Determine the (x, y) coordinate at the center of the cell enclosing the given text.  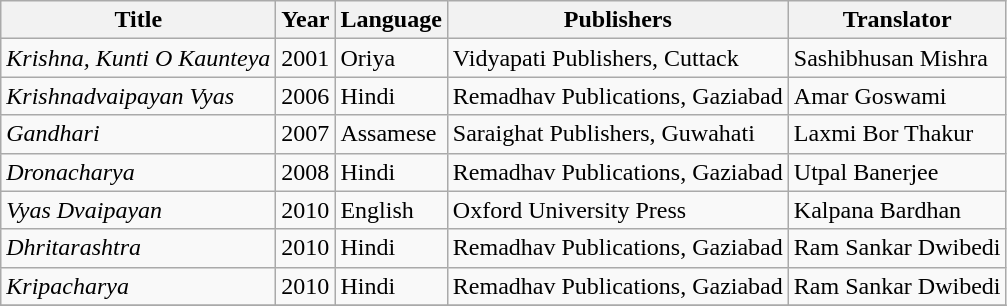
Krishnadvaipayan Vyas (138, 96)
2008 (306, 172)
Gandhari (138, 134)
2006 (306, 96)
Publishers (618, 20)
Language (391, 20)
Vidyapati Publishers, Cuttack (618, 58)
Amar Goswami (897, 96)
Dhritarashtra (138, 248)
Year (306, 20)
Sashibhusan Mishra (897, 58)
Kalpana Bardhan (897, 210)
2007 (306, 134)
English (391, 210)
Utpal Banerjee (897, 172)
Oxford University Press (618, 210)
Krishna, Kunti O Kaunteya (138, 58)
2001 (306, 58)
Oriya (391, 58)
Title (138, 20)
Translator (897, 20)
Assamese (391, 134)
Kripacharya (138, 286)
Saraighat Publishers, Guwahati (618, 134)
Dronacharya (138, 172)
Vyas Dvaipayan (138, 210)
Laxmi Bor Thakur (897, 134)
